Identify which cell holds the provided text, then report its (X, Y) central coordinate. 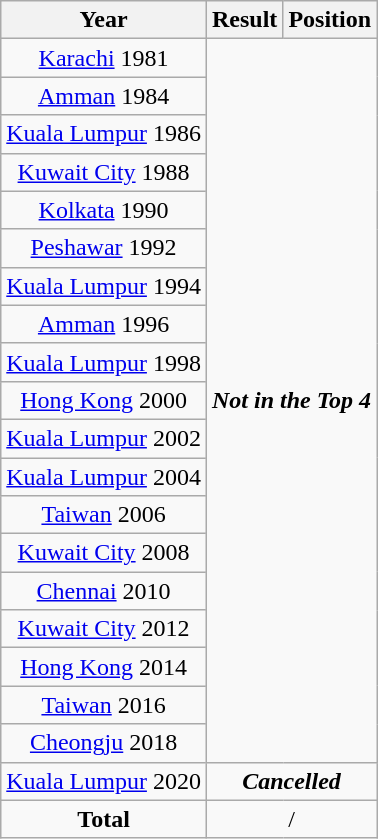
Kuala Lumpur 1998 (104, 362)
Kuwait City 2012 (104, 629)
Not in the Top 4 (291, 400)
Amman 1984 (104, 96)
Kuala Lumpur 1986 (104, 134)
Taiwan 2016 (104, 705)
Cancelled (291, 781)
Position (330, 20)
Hong Kong 2014 (104, 667)
Amman 1996 (104, 324)
Cheongju 2018 (104, 743)
Kuwait City 1988 (104, 172)
Kuwait City 2008 (104, 553)
Taiwan 2006 (104, 515)
Kolkata 1990 (104, 210)
Kuala Lumpur 1994 (104, 286)
Karachi 1981 (104, 58)
Chennai 2010 (104, 591)
Result (244, 20)
Year (104, 20)
Kuala Lumpur 2002 (104, 438)
Kuala Lumpur 2020 (104, 781)
Hong Kong 2000 (104, 400)
Peshawar 1992 (104, 248)
Total (104, 819)
Kuala Lumpur 2004 (104, 477)
/ (291, 819)
